Return the [x, y] coordinate for the center point of the cell that contains the specified text.  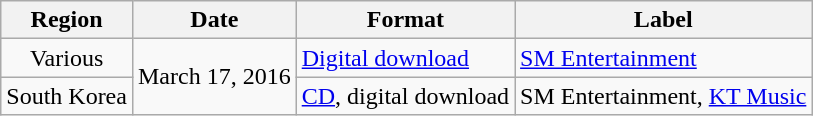
South Korea [67, 96]
Region [67, 20]
Digital download [405, 58]
SM Entertainment [664, 58]
March 17, 2016 [214, 77]
Label [664, 20]
Various [67, 58]
CD, digital download [405, 96]
SM Entertainment, KT Music [664, 96]
Date [214, 20]
Format [405, 20]
